Scan for the cell matching the given text and deliver its (X, Y) coordinate at center. 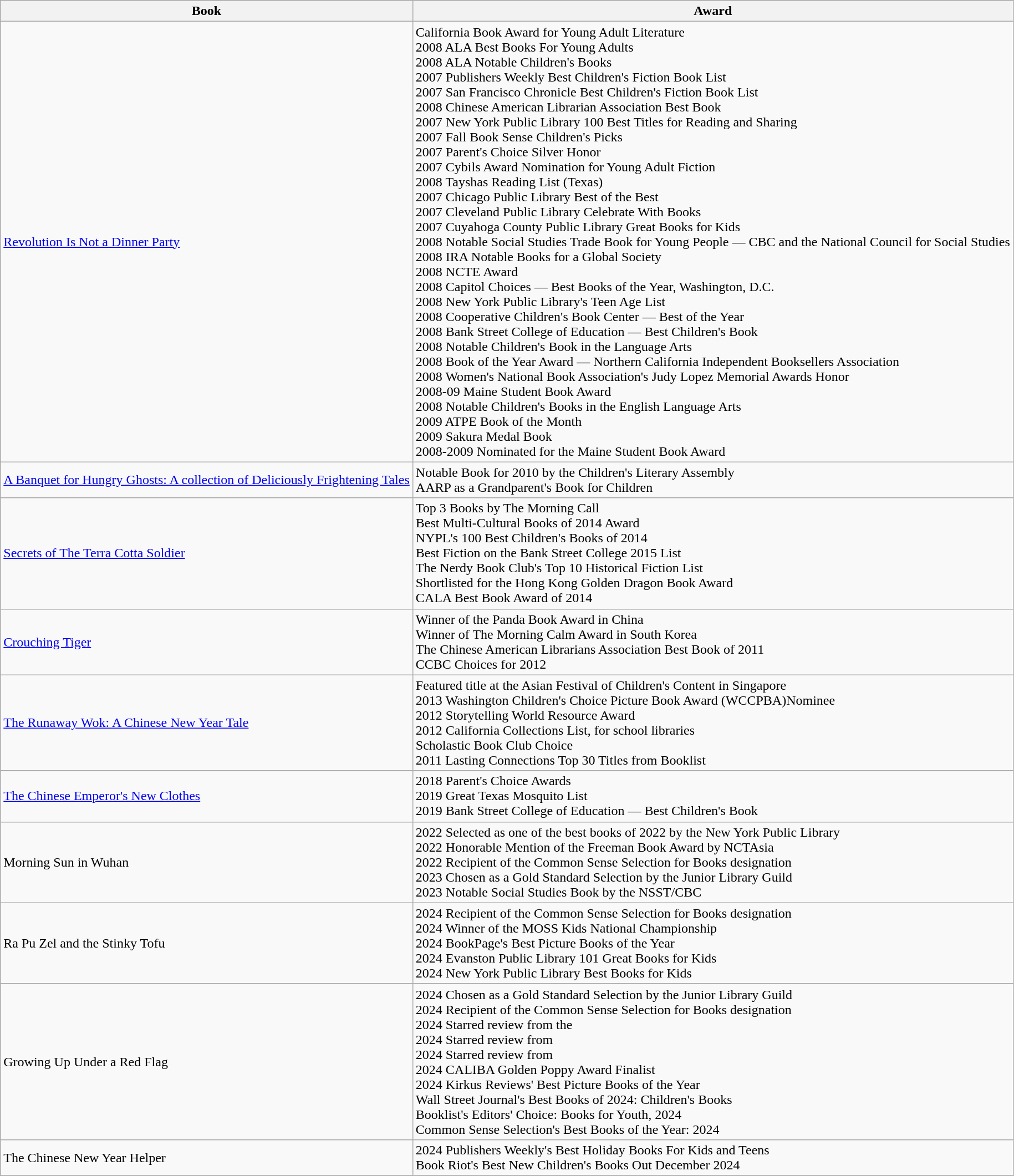
Growing Up Under a Red Flag (207, 1061)
The Chinese New Year Helper (207, 1158)
Morning Sun in Wuhan (207, 862)
2024 Publishers Weekly's Best Holiday Books For Kids and TeensBook Riot's Best New Children's Books Out December 2024 (713, 1158)
Ra Pu Zel and the Stinky Tofu (207, 943)
Notable Book for 2010 by the Children's Literary AssemblyAARP as a Grandparent's Book for Children (713, 480)
2018 Parent's Choice Awards2019 Great Texas Mosquito List2019 Bank Street College of Education — Best Children's Book (713, 796)
Revolution Is Not a Dinner Party (207, 242)
Book (207, 11)
The Chinese Emperor's New Clothes (207, 796)
A Banquet for Hungry Ghosts: A collection of Deliciously Frightening Tales (207, 480)
Award (713, 11)
Crouching Tiger (207, 642)
The Runaway Wok: A Chinese New Year Tale (207, 723)
Secrets of The Terra Cotta Soldier (207, 553)
